Pinpoint the cell where the given text exists, returning its (x, y) midpoint coordinate. 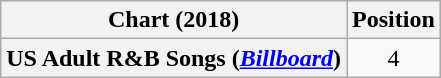
Position (394, 20)
Chart (2018) (174, 20)
4 (394, 58)
US Adult R&B Songs (Billboard) (174, 58)
